Provide the [X, Y] coordinate of the cell's center where the given text is located.  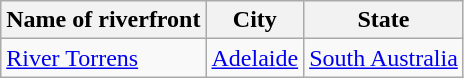
River Torrens [104, 58]
Name of riverfront [104, 20]
City [255, 20]
State [384, 20]
Adelaide [255, 58]
South Australia [384, 58]
